Identify which cell holds the provided text, then report its (X, Y) central coordinate. 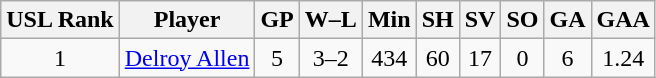
1.24 (623, 58)
0 (522, 58)
1 (60, 58)
434 (389, 58)
3–2 (330, 58)
SV (480, 20)
60 (438, 58)
GP (277, 20)
SO (522, 20)
Player (187, 20)
W–L (330, 20)
6 (568, 58)
5 (277, 58)
Min (389, 20)
17 (480, 58)
GAA (623, 20)
GA (568, 20)
SH (438, 20)
USL Rank (60, 20)
Delroy Allen (187, 58)
